Return the [x, y] coordinate for the center point of the cell that contains the specified text.  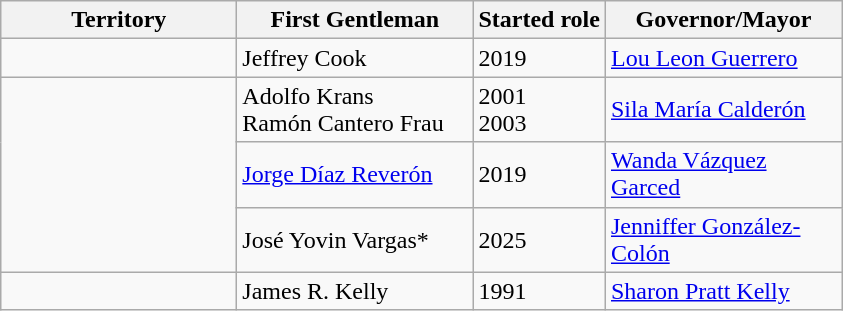
Sharon Pratt Kelly [723, 291]
Lou Leon Guerrero [723, 58]
James R. Kelly [355, 291]
Wanda Vázquez Garced [723, 174]
Governor/Mayor [723, 20]
José Yovin Vargas* [355, 240]
Jorge Díaz Reverón [355, 174]
Territory [119, 20]
Jenniffer González-Colón [723, 240]
1991 [540, 291]
20012003 [540, 110]
2025 [540, 240]
Started role [540, 20]
Jeffrey Cook [355, 58]
Sila María Calderón [723, 110]
Adolfo KransRamón Cantero Frau [355, 110]
First Gentleman [355, 20]
